Capture the cell that displays the provided text and extract its (x, y) central coordinate. 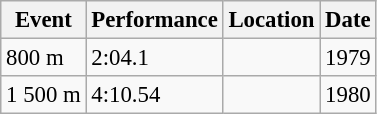
Date (348, 20)
1980 (348, 95)
Performance (154, 20)
1 500 m (44, 95)
1979 (348, 58)
4:10.54 (154, 95)
Event (44, 20)
800 m (44, 58)
2:04.1 (154, 58)
Location (272, 20)
